Output the (X, Y) coordinate of the center of the cell containing the given text.  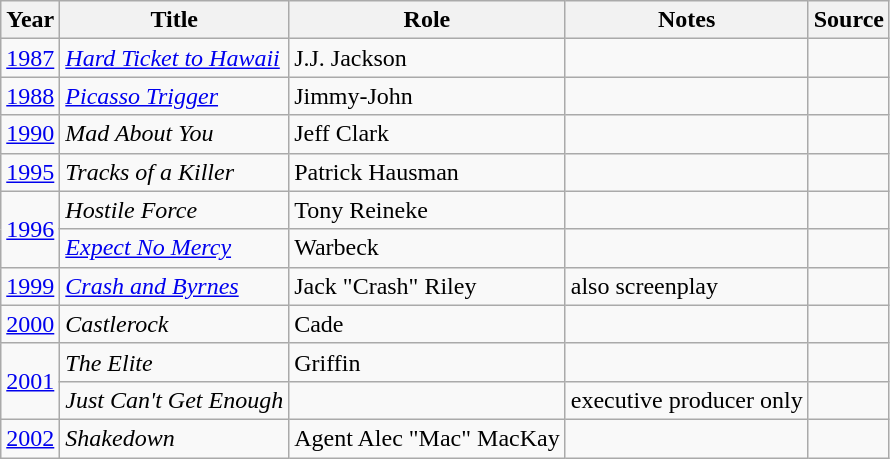
Tony Reineke (428, 210)
2000 (30, 324)
Cade (428, 324)
Agent Alec "Mac" MacKay (428, 438)
Hostile Force (174, 210)
Griffin (428, 362)
Source (848, 20)
Warbeck (428, 248)
executive producer only (686, 400)
Picasso Trigger (174, 96)
Notes (686, 20)
Shakedown (174, 438)
1987 (30, 58)
Jimmy-John (428, 96)
1990 (30, 134)
Castlerock (174, 324)
Title (174, 20)
1988 (30, 96)
Expect No Mercy (174, 248)
J.J. Jackson (428, 58)
Crash and Byrnes (174, 286)
Year (30, 20)
Jack "Crash" Riley (428, 286)
1999 (30, 286)
1995 (30, 172)
Mad About You (174, 134)
Tracks of a Killer (174, 172)
Jeff Clark (428, 134)
also screenplay (686, 286)
The Elite (174, 362)
1996 (30, 229)
Hard Ticket to Hawaii (174, 58)
Just Can't Get Enough (174, 400)
Role (428, 20)
2001 (30, 381)
2002 (30, 438)
Patrick Hausman (428, 172)
